Provide the (X, Y) coordinate of the cell's center where the given text is located.  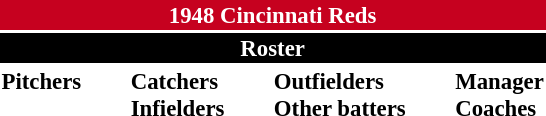
Roster (272, 48)
1948 Cincinnati Reds (272, 15)
